Locate the cell with the specified text and output its [x, y] center coordinate. 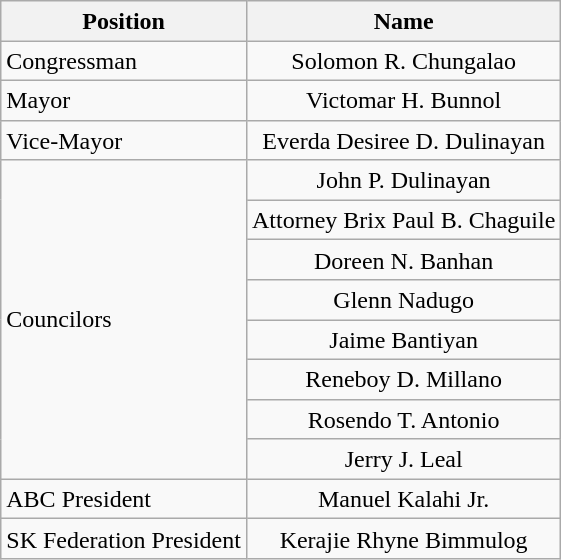
Reneboy D. Millano [403, 379]
Solomon R. Chungalao [403, 61]
Congressman [124, 61]
Mayor [124, 100]
Victomar H. Bunnol [403, 100]
Rosendo T. Antonio [403, 419]
ABC President [124, 499]
Kerajie Rhyne Bimmulog [403, 539]
Name [403, 21]
Everda Desiree D. Dulinayan [403, 140]
Doreen N. Banhan [403, 260]
Vice-Mayor [124, 140]
Position [124, 21]
SK Federation President [124, 539]
Glenn Nadugo [403, 300]
Jaime Bantiyan [403, 340]
Attorney Brix Paul B. Chaguile [403, 220]
John P. Dulinayan [403, 180]
Manuel Kalahi Jr. [403, 499]
Jerry J. Leal [403, 459]
Councilors [124, 320]
